Identify which cell holds the provided text, then report its (X, Y) central coordinate. 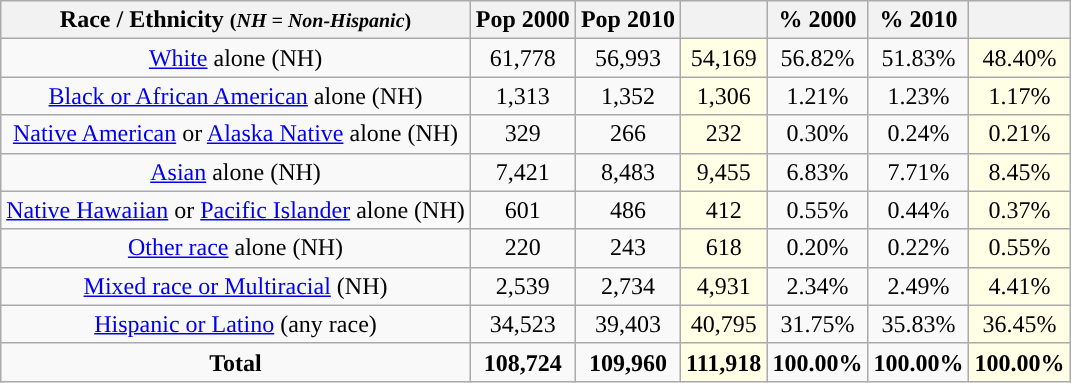
35.83% (918, 324)
Race / Ethnicity (NH = Non-Hispanic) (236, 20)
4,931 (723, 286)
36.45% (1020, 324)
486 (628, 210)
White alone (NH) (236, 58)
56,993 (628, 58)
111,918 (723, 362)
48.40% (1020, 58)
1.23% (918, 96)
2,539 (522, 286)
Black or African American alone (NH) (236, 96)
51.83% (918, 58)
6.83% (818, 172)
1,313 (522, 96)
39,403 (628, 324)
1.21% (818, 96)
Native American or Alaska Native alone (NH) (236, 134)
0.20% (818, 248)
34,523 (522, 324)
Pop 2010 (628, 20)
54,169 (723, 58)
2,734 (628, 286)
8,483 (628, 172)
Mixed race or Multiracial (NH) (236, 286)
7.71% (918, 172)
Pop 2000 (522, 20)
0.24% (918, 134)
1,306 (723, 96)
Other race alone (NH) (236, 248)
8.45% (1020, 172)
% 2000 (818, 20)
0.22% (918, 248)
109,960 (628, 362)
601 (522, 210)
0.44% (918, 210)
0.30% (818, 134)
618 (723, 248)
0.21% (1020, 134)
1,352 (628, 96)
4.41% (1020, 286)
220 (522, 248)
31.75% (818, 324)
2.34% (818, 286)
0.37% (1020, 210)
Total (236, 362)
232 (723, 134)
40,795 (723, 324)
% 2010 (918, 20)
Hispanic or Latino (any race) (236, 324)
61,778 (522, 58)
7,421 (522, 172)
2.49% (918, 286)
9,455 (723, 172)
412 (723, 210)
108,724 (522, 362)
56.82% (818, 58)
266 (628, 134)
Asian alone (NH) (236, 172)
329 (522, 134)
243 (628, 248)
Native Hawaiian or Pacific Islander alone (NH) (236, 210)
1.17% (1020, 96)
